For the text-containing cell, return its midpoint in [X, Y] coordinate format. 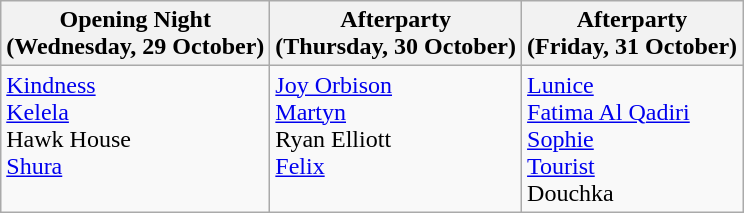
LuniceFatima Al QadiriSophieTouristDouchka [632, 139]
Opening Night(Wednesday, 29 October) [136, 34]
KindnessKelelaHawk HouseShura [136, 139]
Afterparty(Thursday, 30 October) [396, 34]
Afterparty(Friday, 31 October) [632, 34]
Joy OrbisonMartynRyan ElliottFelix [396, 139]
